Return the (X, Y) coordinate for the center point of the cell that contains the specified text.  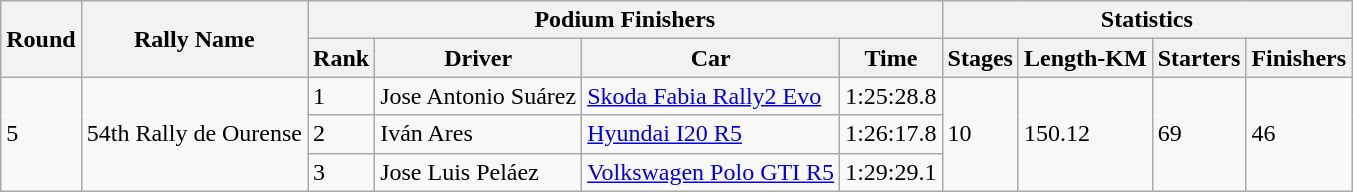
54th Rally de Ourense (194, 134)
Jose Antonio Suárez (478, 96)
Round (41, 39)
Volkswagen Polo GTI R5 (711, 172)
2 (342, 134)
3 (342, 172)
Finishers (1299, 58)
Iván Ares (478, 134)
Podium Finishers (625, 20)
46 (1299, 134)
Rank (342, 58)
Car (711, 58)
69 (1199, 134)
Starters (1199, 58)
10 (980, 134)
1:25:28.8 (891, 96)
Skoda Fabia Rally2 Evo (711, 96)
Length-KM (1085, 58)
Statistics (1147, 20)
Jose Luis Peláez (478, 172)
Time (891, 58)
Driver (478, 58)
Hyundai I20 R5 (711, 134)
Stages (980, 58)
Rally Name (194, 39)
150.12 (1085, 134)
5 (41, 134)
1 (342, 96)
1:29:29.1 (891, 172)
1:26:17.8 (891, 134)
